Find where the given text appears and provide that cell's center as [X, Y] coordinate. 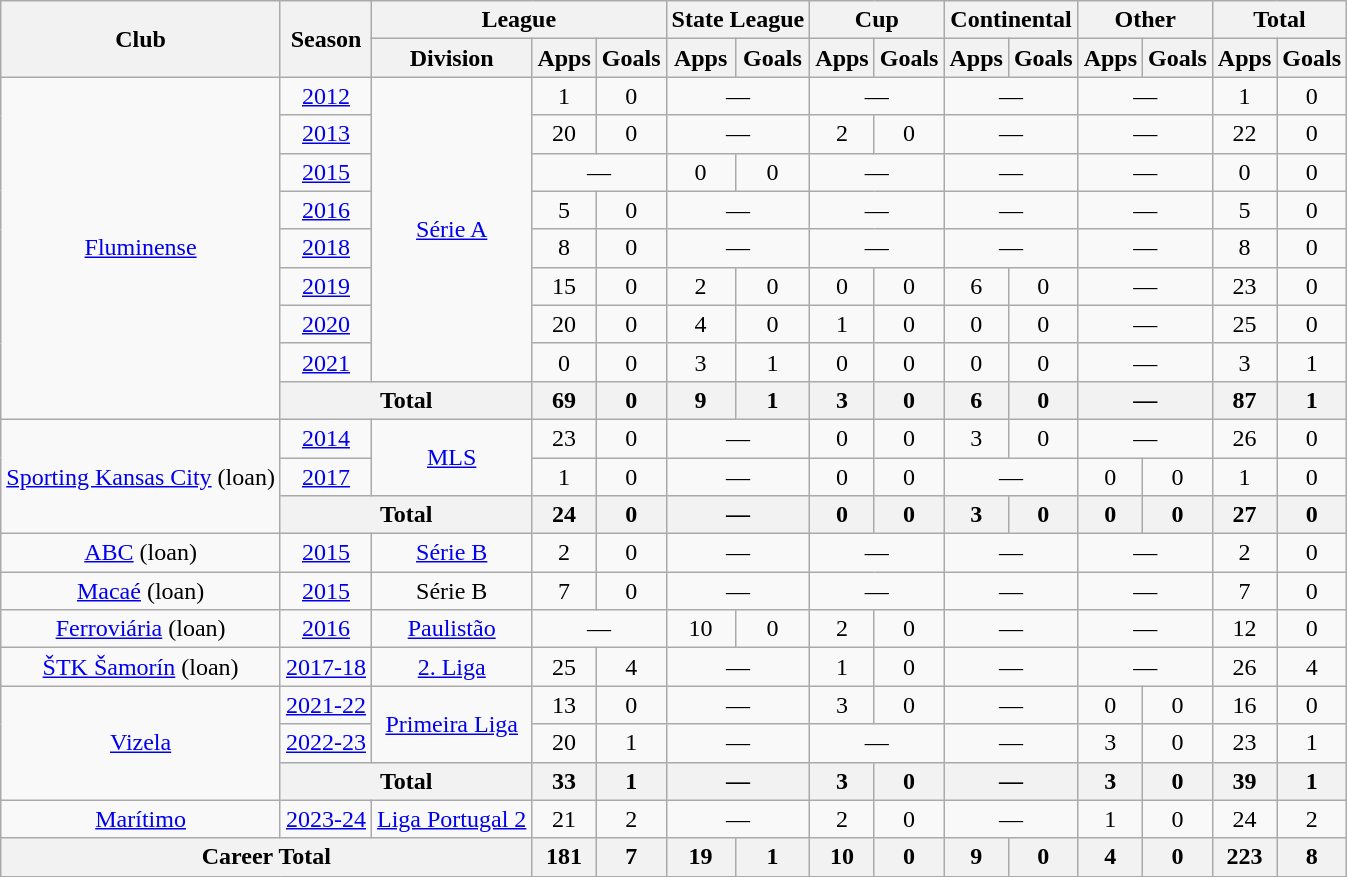
2019 [326, 286]
Continental [1011, 20]
22 [1244, 134]
Division [452, 58]
19 [700, 857]
16 [1244, 705]
Liga Portugal 2 [452, 819]
2021 [326, 362]
Club [141, 39]
Vizela [141, 743]
State League [738, 20]
2017-18 [326, 667]
Paulistão [452, 629]
12 [1244, 629]
2018 [326, 248]
Cup [877, 20]
2021-22 [326, 705]
87 [1244, 400]
2023-24 [326, 819]
2. Liga [452, 667]
33 [564, 781]
13 [564, 705]
27 [1244, 515]
Season [326, 39]
69 [564, 400]
Série A [452, 229]
2014 [326, 438]
MLS [452, 457]
223 [1244, 857]
2020 [326, 324]
2013 [326, 134]
Marítimo [141, 819]
21 [564, 819]
Fluminense [141, 248]
2012 [326, 96]
2017 [326, 477]
ABC (loan) [141, 553]
ŠTK Šamorín (loan) [141, 667]
2022-23 [326, 743]
League [520, 20]
Other [1145, 20]
15 [564, 286]
Macaé (loan) [141, 591]
181 [564, 857]
39 [1244, 781]
Primeira Liga [452, 724]
Career Total [266, 857]
Ferroviária (loan) [141, 629]
Sporting Kansas City (loan) [141, 476]
